Determine the [x, y] coordinate at the center of the cell enclosing the given text.  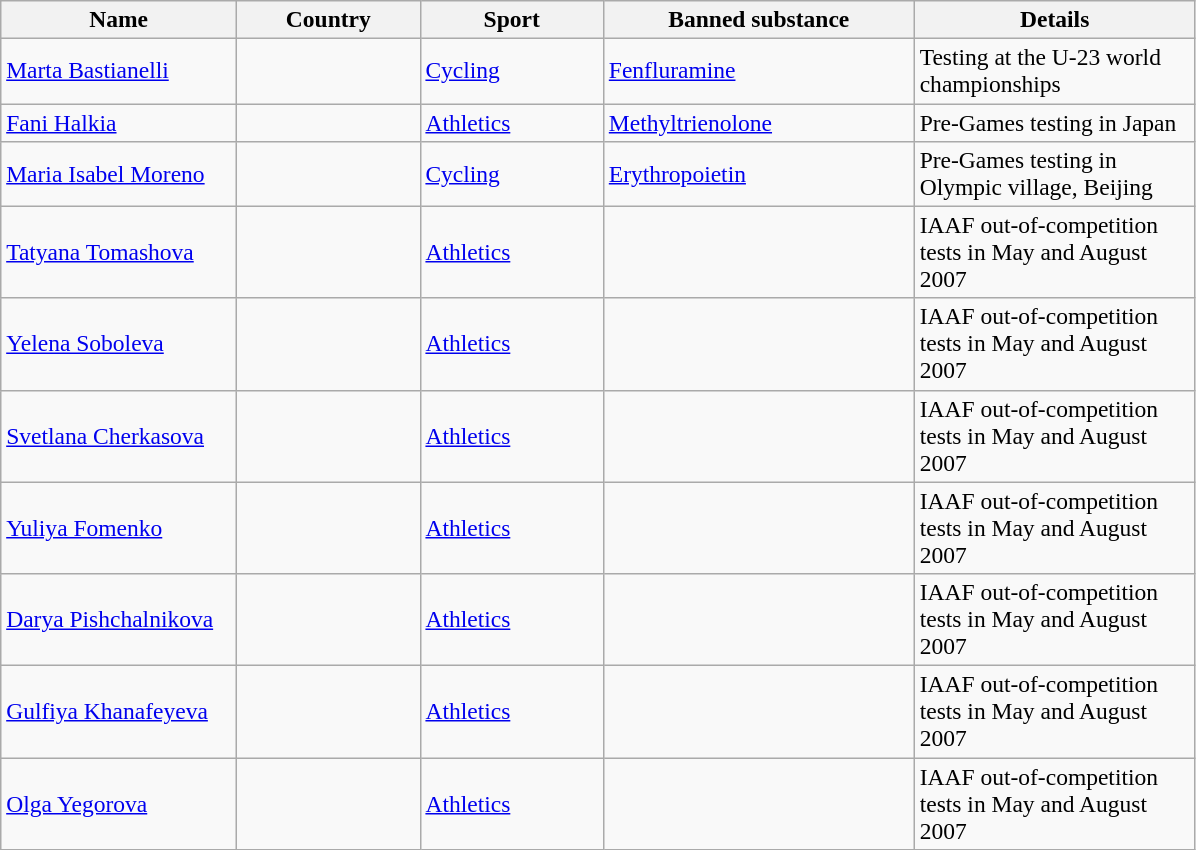
Marta Bastianelli [119, 70]
Yelena Soboleva [119, 344]
Name [119, 19]
Maria Isabel Moreno [119, 174]
Details [1054, 19]
Banned substance [758, 19]
Gulfiya Khanafeyeva [119, 711]
Yuliya Fomenko [119, 528]
Methyltrienolone [758, 122]
Svetlana Cherkasova [119, 436]
Fenfluramine [758, 70]
Darya Pishchalnikova [119, 619]
Erythropoietin [758, 174]
Testing at the U-23 world championships [1054, 70]
Sport [512, 19]
Pre-Games testing in Japan [1054, 122]
Pre-Games testing in Olympic village, Beijing [1054, 174]
Country [328, 19]
Olga Yegorova [119, 803]
Tatyana Tomashova [119, 252]
Fani Halkia [119, 122]
